Return (x, y) of the center of cell containing provided text 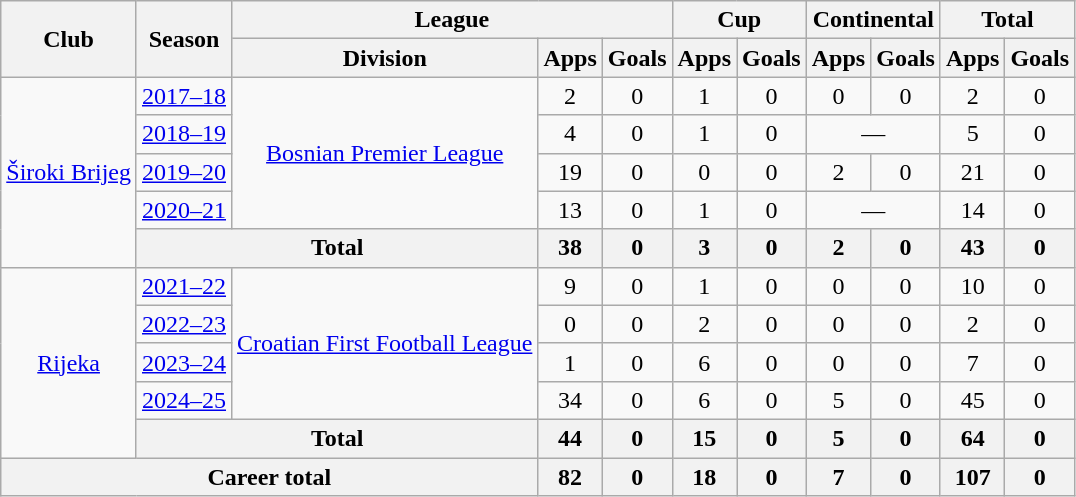
19 (570, 172)
Croatian First Football League (385, 343)
Continental (873, 20)
Široki Brijeg (69, 172)
2022–23 (184, 324)
15 (704, 438)
44 (570, 438)
2021–22 (184, 286)
Career total (270, 477)
Club (69, 39)
Rijeka (69, 362)
13 (570, 210)
18 (704, 477)
Cup (739, 20)
Season (184, 39)
21 (972, 172)
2024–25 (184, 400)
2023–24 (184, 362)
34 (570, 400)
45 (972, 400)
64 (972, 438)
38 (570, 248)
9 (570, 286)
2019–20 (184, 172)
14 (972, 210)
82 (570, 477)
League (452, 20)
107 (972, 477)
43 (972, 248)
2020–21 (184, 210)
Bosnian Premier League (385, 153)
10 (972, 286)
3 (704, 248)
2017–18 (184, 96)
2018–19 (184, 134)
Division (385, 58)
4 (570, 134)
